Capture the cell that displays the provided text and extract its (x, y) central coordinate. 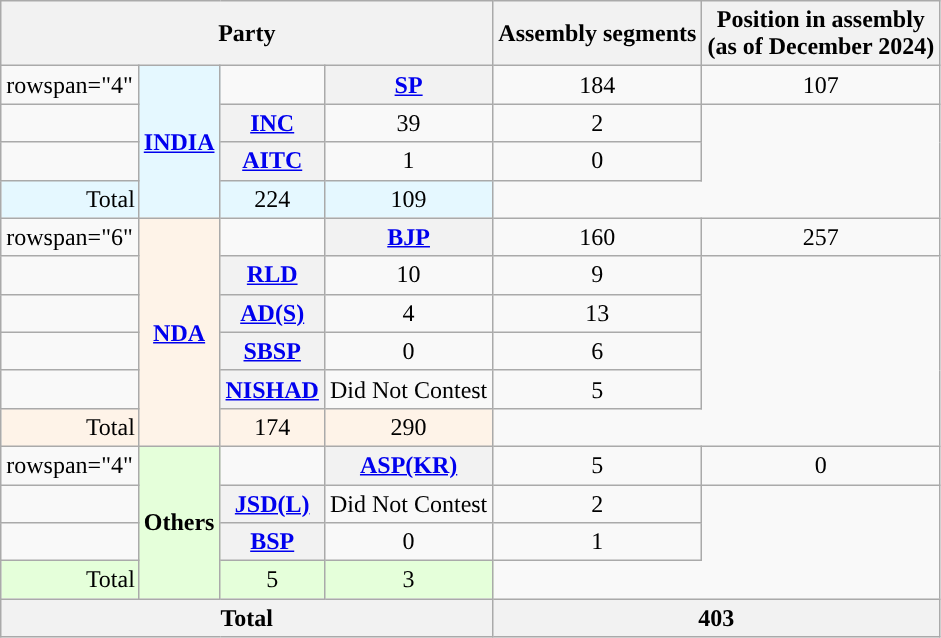
AITC (272, 161)
13 (598, 313)
NISHAD (272, 389)
Assembly segments (598, 34)
224 (272, 199)
NDA (179, 332)
BJP (408, 237)
403 (716, 618)
6 (598, 351)
AD(S) (272, 313)
184 (598, 85)
INC (272, 123)
109 (408, 199)
9 (598, 275)
174 (272, 427)
INDIA (179, 142)
Party (247, 34)
BSP (272, 542)
107 (821, 85)
Position in assembly (as of December 2024) (821, 34)
10 (408, 275)
rowspan="6" (70, 237)
ASP(KR) (408, 465)
290 (408, 427)
SBSP (272, 351)
4 (408, 313)
160 (598, 237)
257 (821, 237)
JSD(L) (272, 503)
Others (179, 522)
3 (408, 580)
SP (408, 85)
RLD (272, 275)
39 (408, 123)
